Provide the [x, y] coordinate of the cell's center where the given text is located.  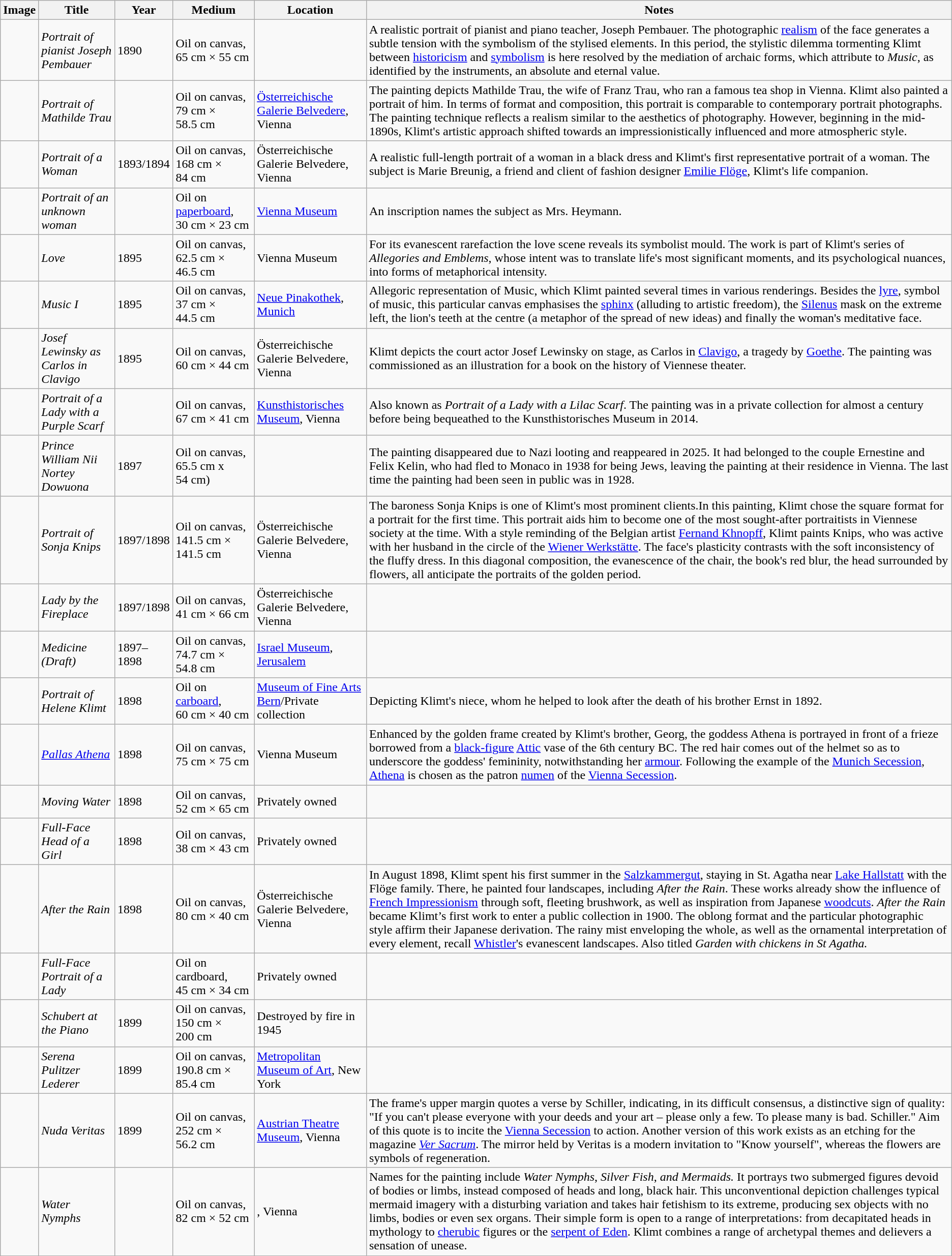
Israel Museum, Jerusalem [310, 654]
Austrian Theatre Museum, Vienna [310, 1130]
, Vienna [310, 1211]
Portrait of an unknown woman [77, 211]
1893/1894 [143, 164]
Oil on canvas, 168 cm × 84 cm [214, 164]
1890 [143, 50]
Serena Pulitzer Lederer [77, 1070]
Oil on canvas, 190.8 cm × 85.4 cm [214, 1070]
1897 [143, 466]
Prince William Nii Nortey Dowuona [77, 466]
Year [143, 10]
Oil on canvas, 79 cm × 58.5 cm [214, 111]
Oil on canvas, 82 cm × 52 cm [214, 1211]
Oil on canvas, 41 cm × 66 cm [214, 607]
Medicine (Draft) [77, 654]
Moving Water [77, 801]
Oil on carboard, 60 cm × 40 cm [214, 701]
Image [19, 10]
Destroyed by fire in 1945 [310, 1023]
Museum of Fine Arts Bern/Private collection [310, 701]
Kunsthistorisches Museum, Vienna [310, 412]
Portrait of pianist Joseph Pembauer [77, 50]
Schubert at the Piano [77, 1023]
Oil on canvas, 67 cm × 41 cm [214, 412]
Portrait of Helene Klimt [77, 701]
Pallas Athena [77, 755]
Oil on canvas, 65.5 cm x 54 cm) [214, 466]
Oil on canvas, 52 cm × 65 cm [214, 801]
Oil on canvas, 252 cm × 56.2 cm [214, 1130]
Oil on canvas, 65 cm × 55 cm [214, 50]
Metropolitan Museum of Art, New York [310, 1070]
1897–1898 [143, 654]
After the Rain [77, 909]
Water Nymphs [77, 1211]
Portrait of a Lady with a Purple Scarf [77, 412]
Full-Face Portrait of a Lady [77, 976]
Portrait of a Woman [77, 164]
Oil on canvas, 75 cm × 75 cm [214, 755]
Full-Face Head of a Girl [77, 842]
Portrait of Mathilde Trau [77, 111]
Notes [659, 10]
Oil on cardboard, 45 cm × 34 cm [214, 976]
Oil on canvas, 141.5 cm × 141.5 cm [214, 540]
Oil on canvas, 74.7 cm × 54.8 cm [214, 654]
Medium [214, 10]
Neue Pinakothek, Munich [310, 305]
Lady by the Fireplace [77, 607]
Music I [77, 305]
Title [77, 10]
Depicting Klimt's niece, whom he helped to look after the death of his brother Ernst in 1892. [659, 701]
Love [77, 258]
Oil on canvas, 62.5 cm × 46.5 cm [214, 258]
Josef Lewinsky as Carlos in Clavigo [77, 358]
Oil on canvas, 37 cm × 44.5 cm [214, 305]
An inscription names the subject as Mrs. Heymann. [659, 211]
Nuda Veritas [77, 1130]
Location [310, 10]
Oil on canvas, 38 cm × 43 cm [214, 842]
Oil on canvas, 150 cm × 200 cm [214, 1023]
Oil on canvas, 60 cm × 44 cm [214, 358]
Portrait of Sonja Knips [77, 540]
Oil on canvas, 80 cm × 40 cm [214, 909]
Oil on paperboard, 30 cm × 23 cm [214, 211]
